Return the [X, Y] coordinate for the center point of the cell that contains the specified text.  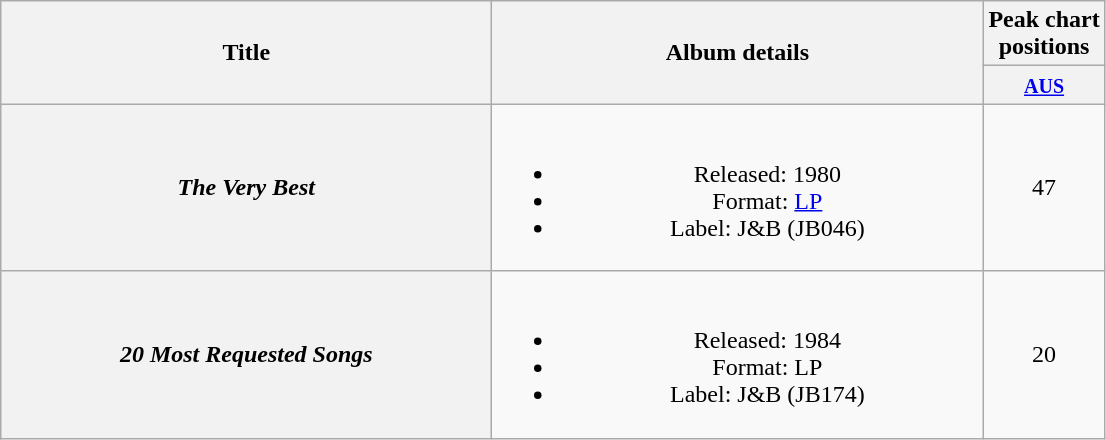
Album details [738, 52]
20 [1044, 354]
47 [1044, 188]
Released: 1984Format: LPLabel: J&B (JB174) [738, 354]
Title [246, 52]
Released: 1980Format: LPLabel: J&B (JB046) [738, 188]
Peak chartpositions [1044, 34]
20 Most Requested Songs [246, 354]
The Very Best [246, 188]
AUS [1044, 85]
